From the cell containing the given text, extract its center point as (x, y) coordinate. 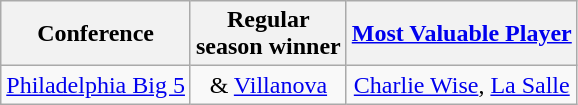
Conference (96, 34)
Charlie Wise, La Salle (462, 85)
& Villanova (268, 85)
Philadelphia Big 5 (96, 85)
Most Valuable Player (462, 34)
Regular season winner (268, 34)
